Find where the given text appears and provide that cell's center as (x, y) coordinate. 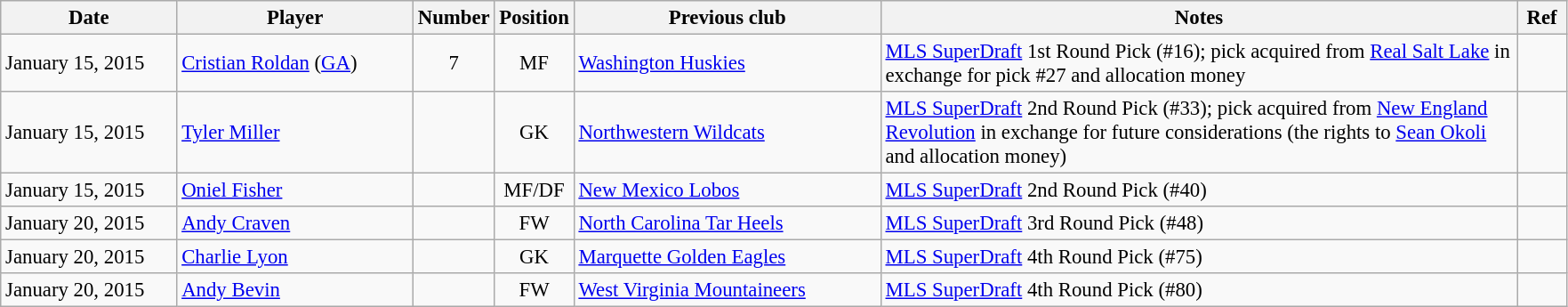
North Carolina Tar Heels (728, 223)
MLS SuperDraft 2nd Round Pick (#40) (1199, 190)
MLS SuperDraft 1st Round Pick (#16); pick acquired from Real Salt Lake in exchange for pick #27 and allocation money (1199, 64)
Washington Huskies (728, 64)
Notes (1199, 18)
Cristian Roldan (GA) (295, 64)
Marquette Golden Eagles (728, 257)
MF (534, 64)
Previous club (728, 18)
Date (89, 18)
MLS SuperDraft 3rd Round Pick (#48) (1199, 223)
Number (454, 18)
Andy Craven (295, 223)
Northwestern Wildcats (728, 133)
Charlie Lyon (295, 257)
Player (295, 18)
Ref (1542, 18)
MLS SuperDraft 4th Round Pick (#75) (1199, 257)
Tyler Miller (295, 133)
FW (534, 223)
MF/DF (534, 190)
7 (454, 64)
New Mexico Lobos (728, 190)
Oniel Fisher (295, 190)
Position (534, 18)
